Identify which cell holds the provided text, then report its (X, Y) central coordinate. 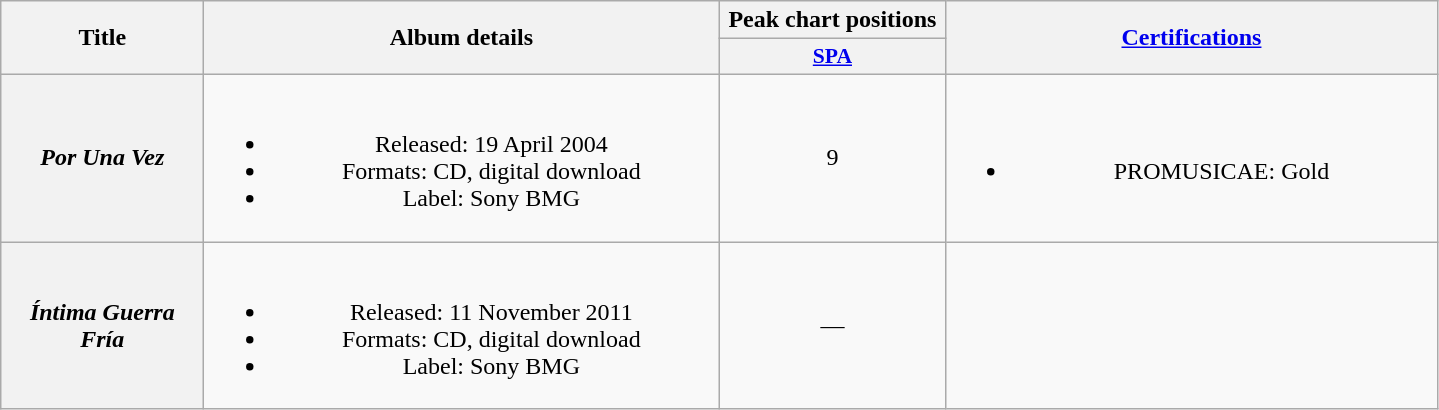
— (832, 326)
Album details (462, 38)
SPA (832, 57)
PROMUSICAE: Gold (1192, 158)
9 (832, 158)
Title (102, 38)
Por Una Vez (102, 158)
Peak chart positions (832, 20)
Íntima Guerra Fría (102, 326)
Certifications (1192, 38)
Released: 11 November 2011Formats: CD, digital downloadLabel: Sony BMG (462, 326)
Released: 19 April 2004Formats: CD, digital downloadLabel: Sony BMG (462, 158)
